Scan for the cell matching the given text and deliver its [x, y] coordinate at center. 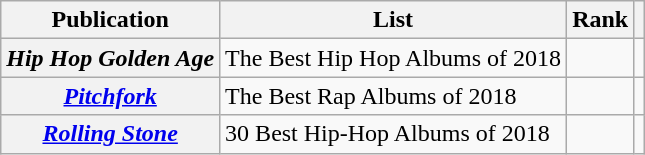
30 Best Hip-Hop Albums of 2018 [394, 134]
The Best Hip Hop Albums of 2018 [394, 58]
List [394, 20]
Hip Hop Golden Age [110, 58]
Rolling Stone [110, 134]
Pitchfork [110, 96]
Publication [110, 20]
The Best Rap Albums of 2018 [394, 96]
Rank [600, 20]
